Find where the given text appears and provide that cell's center as [x, y] coordinate. 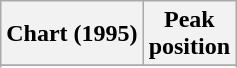
Peakposition [189, 34]
Chart (1995) [72, 34]
